Pinpoint the cell where the given text exists, returning its (x, y) midpoint coordinate. 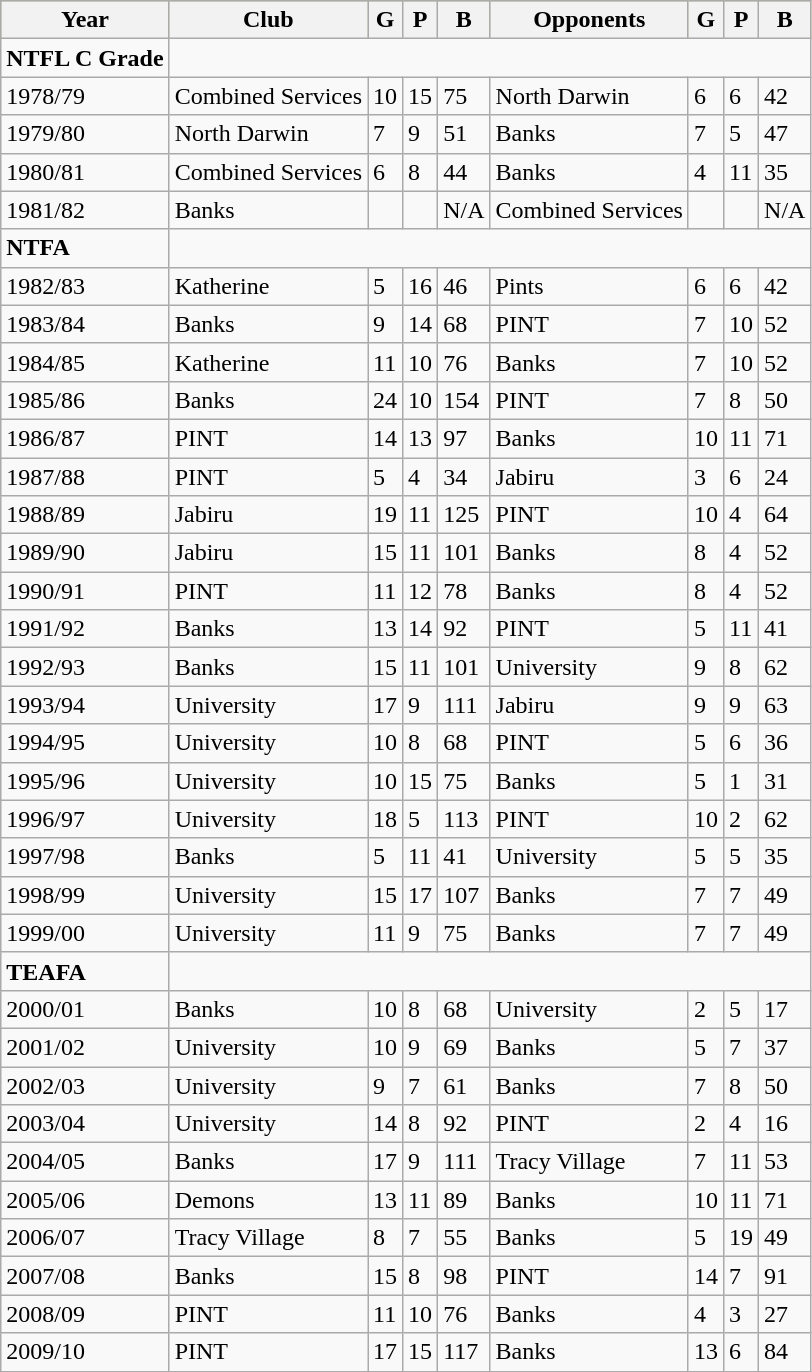
37 (785, 1047)
98 (464, 1276)
69 (464, 1047)
Opponents (589, 20)
2004/05 (85, 1162)
1979/80 (85, 134)
1988/89 (85, 515)
Year (85, 20)
89 (464, 1200)
Pints (589, 286)
84 (785, 1352)
1983/84 (85, 324)
1986/87 (85, 438)
1999/00 (85, 933)
97 (464, 438)
2001/02 (85, 1047)
1995/96 (85, 781)
1993/94 (85, 705)
1994/95 (85, 743)
91 (785, 1276)
2002/03 (85, 1085)
78 (464, 591)
NTFL C Grade (85, 58)
1997/98 (85, 857)
154 (464, 400)
Demons (268, 1200)
61 (464, 1085)
12 (420, 591)
1 (740, 781)
1984/85 (85, 362)
44 (464, 172)
64 (785, 515)
1989/90 (85, 553)
1991/92 (85, 629)
1996/97 (85, 819)
2007/08 (85, 1276)
1990/91 (85, 591)
47 (785, 134)
63 (785, 705)
1981/82 (85, 210)
55 (464, 1238)
36 (785, 743)
Club (268, 20)
2008/09 (85, 1314)
1998/99 (85, 895)
1978/79 (85, 96)
107 (464, 895)
1982/83 (85, 286)
117 (464, 1352)
31 (785, 781)
NTFA (85, 248)
18 (386, 819)
51 (464, 134)
TEAFA (85, 971)
2005/06 (85, 1200)
125 (464, 515)
2003/04 (85, 1124)
2009/10 (85, 1352)
53 (785, 1162)
1987/88 (85, 477)
46 (464, 286)
113 (464, 819)
1985/86 (85, 400)
1992/93 (85, 667)
34 (464, 477)
2000/01 (85, 1009)
27 (785, 1314)
1980/81 (85, 172)
2006/07 (85, 1238)
